Locate the cell with the specified text and output its [x, y] center coordinate. 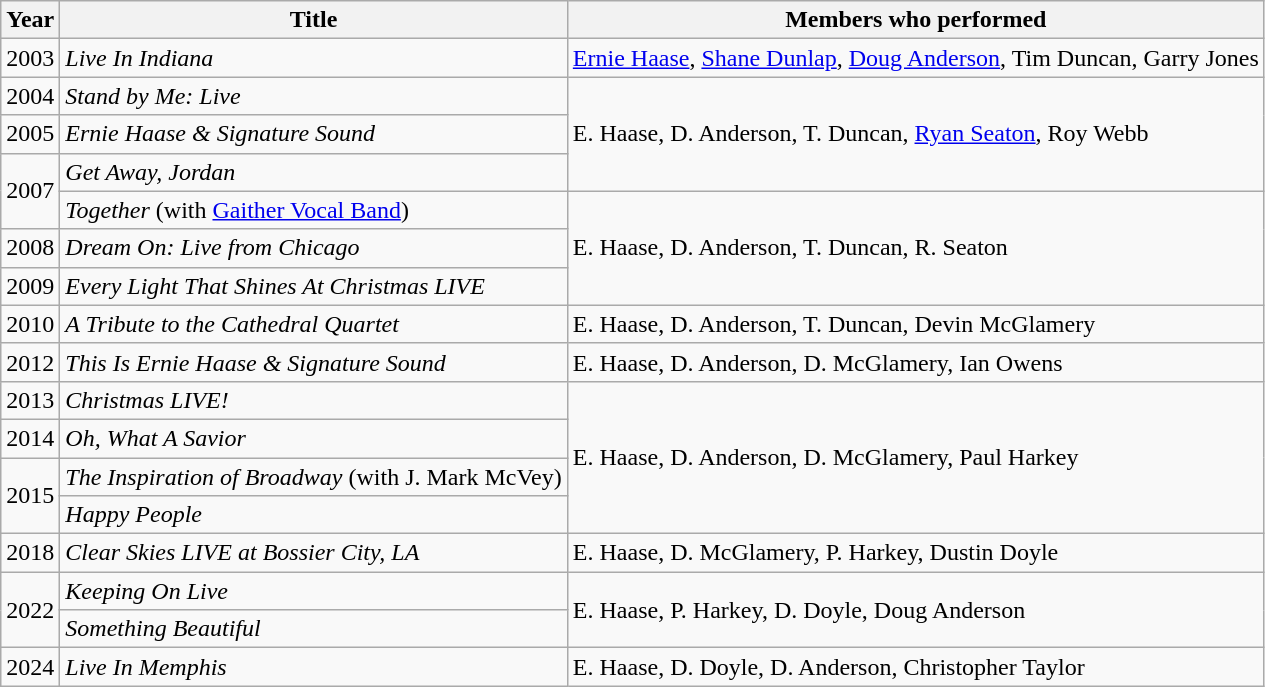
2005 [30, 134]
2012 [30, 362]
Year [30, 20]
Christmas LIVE! [314, 400]
Oh, What A Savior [314, 438]
2003 [30, 58]
Keeping On Live [314, 591]
Stand by Me: Live [314, 96]
E. Haase, D. Doyle, D. Anderson, Christopher Taylor [916, 667]
This Is Ernie Haase & Signature Sound [314, 362]
Title [314, 20]
2010 [30, 324]
E. Haase, D. Anderson, D. McGlamery, Paul Harkey [916, 457]
A Tribute to the Cathedral Quartet [314, 324]
E. Haase, D. Anderson, T. Duncan, Devin McGlamery [916, 324]
E. Haase, D. Anderson, T. Duncan, Ryan Seaton, Roy Webb [916, 134]
E. Haase, P. Harkey, D. Doyle, Doug Anderson [916, 610]
Every Light That Shines At Christmas LIVE [314, 286]
Clear Skies LIVE at Bossier City, LA [314, 553]
E. Haase, D. Anderson, T. Duncan, R. Seaton [916, 248]
Dream On: Live from Chicago [314, 248]
2022 [30, 610]
Ernie Haase & Signature Sound [314, 134]
Get Away, Jordan [314, 172]
Live In Indiana [314, 58]
2009 [30, 286]
The Inspiration of Broadway (with J. Mark McVey) [314, 477]
2004 [30, 96]
2008 [30, 248]
Ernie Haase, Shane Dunlap, Doug Anderson, Tim Duncan, Garry Jones [916, 58]
Something Beautiful [314, 629]
2024 [30, 667]
Together (with Gaither Vocal Band) [314, 210]
2013 [30, 400]
Members who performed [916, 20]
Happy People [314, 515]
2014 [30, 438]
2018 [30, 553]
E. Haase, D. Anderson, D. McGlamery, Ian Owens [916, 362]
2007 [30, 191]
Live In Memphis [314, 667]
E. Haase, D. McGlamery, P. Harkey, Dustin Doyle [916, 553]
2015 [30, 496]
